Determine the (X, Y) coordinate at the center of the cell enclosing the given text.  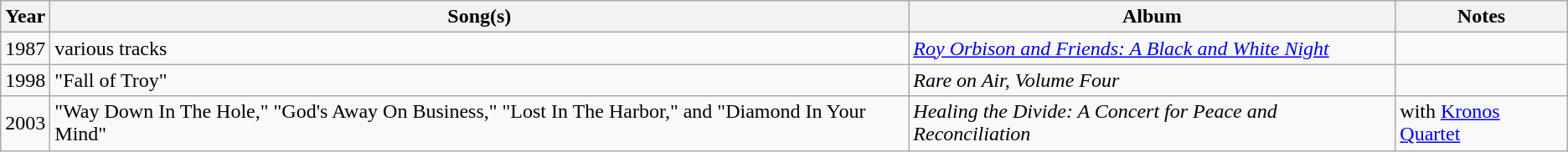
Notes (1481, 17)
1998 (25, 80)
Roy Orbison and Friends: A Black and White Night (1153, 48)
Song(s) (479, 17)
Healing the Divide: A Concert for Peace and Reconciliation (1153, 124)
Year (25, 17)
"Way Down In The Hole," "God's Away On Business," "Lost In The Harbor," and "Diamond In Your Mind" (479, 124)
with Kronos Quartet (1481, 124)
2003 (25, 124)
various tracks (479, 48)
Rare on Air, Volume Four (1153, 80)
Album (1153, 17)
1987 (25, 48)
"Fall of Troy" (479, 80)
